Pinpoint the cell where the given text exists, returning its [x, y] midpoint coordinate. 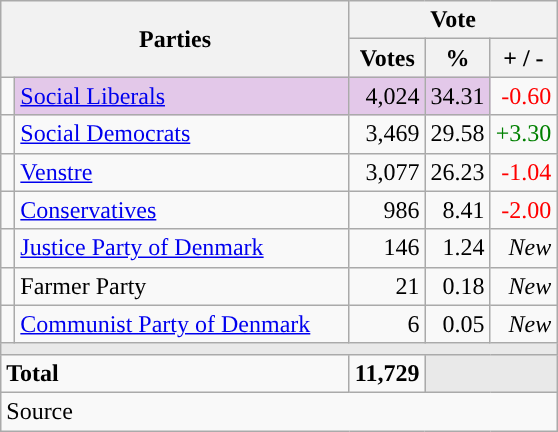
Social Liberals [182, 96]
Venstre [182, 172]
Total [176, 373]
Social Democrats [182, 134]
26.23 [458, 172]
Votes [387, 58]
-2.00 [524, 210]
Conservatives [182, 210]
29.58 [458, 134]
21 [387, 286]
8.41 [458, 210]
0.05 [458, 324]
-1.04 [524, 172]
986 [387, 210]
3,469 [387, 134]
34.31 [458, 96]
Justice Party of Denmark [182, 248]
0.18 [458, 286]
% [458, 58]
Vote [452, 20]
6 [387, 324]
11,729 [387, 373]
Farmer Party [182, 286]
4,024 [387, 96]
3,077 [387, 172]
146 [387, 248]
Communist Party of Denmark [182, 324]
Parties [176, 39]
1.24 [458, 248]
-0.60 [524, 96]
+ / - [524, 58]
Source [279, 411]
+3.30 [524, 134]
